Find where the given text appears and provide that cell's center as (x, y) coordinate. 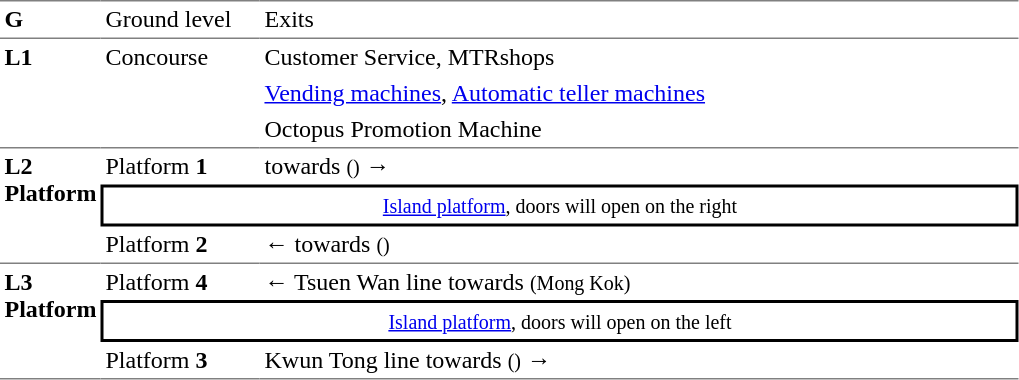
L1 (50, 94)
Concourse (180, 94)
L3Platform (50, 322)
L2Platform (50, 206)
Platform 4 (180, 282)
Platform 2 (180, 245)
Vending machines, Automatic teller machines (640, 93)
Island platform, doors will open on the left (560, 321)
Octopus Promotion Machine (640, 130)
Kwun Tong line towards () → (640, 361)
Platform 3 (180, 361)
towards () → (640, 166)
Island platform, doors will open on the right (560, 205)
Exits (640, 20)
← towards () (640, 245)
G (50, 20)
Ground level (180, 20)
Customer Service, MTRshops (640, 57)
← Tsuen Wan line towards (Mong Kok) (640, 282)
Platform 1 (180, 166)
